Return the (x, y) coordinate for the center point of the cell that contains the specified text.  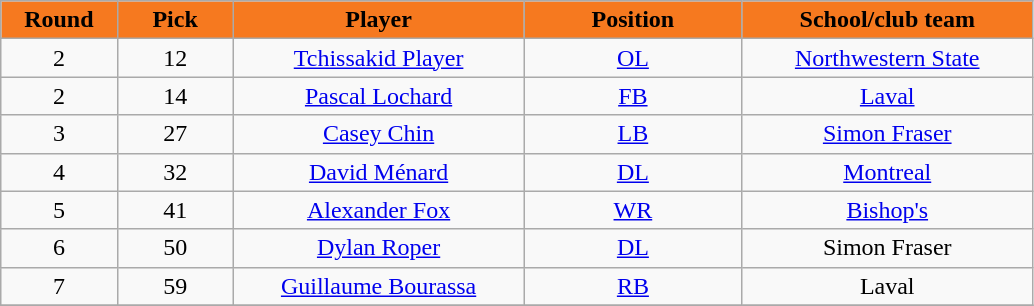
Position (633, 20)
Guillaume Bourassa (378, 286)
Dylan Roper (378, 248)
27 (175, 134)
Round (59, 20)
4 (59, 172)
Tchissakid Player (378, 58)
Bishop's (888, 210)
LB (633, 134)
Pick (175, 20)
OL (633, 58)
Montreal (888, 172)
WR (633, 210)
RB (633, 286)
FB (633, 96)
Alexander Fox (378, 210)
5 (59, 210)
6 (59, 248)
59 (175, 286)
Northwestern State (888, 58)
7 (59, 286)
32 (175, 172)
Player (378, 20)
David Ménard (378, 172)
14 (175, 96)
Pascal Lochard (378, 96)
41 (175, 210)
50 (175, 248)
3 (59, 134)
Casey Chin (378, 134)
12 (175, 58)
School/club team (888, 20)
